Output the (X, Y) coordinate of the center of the cell containing the given text.  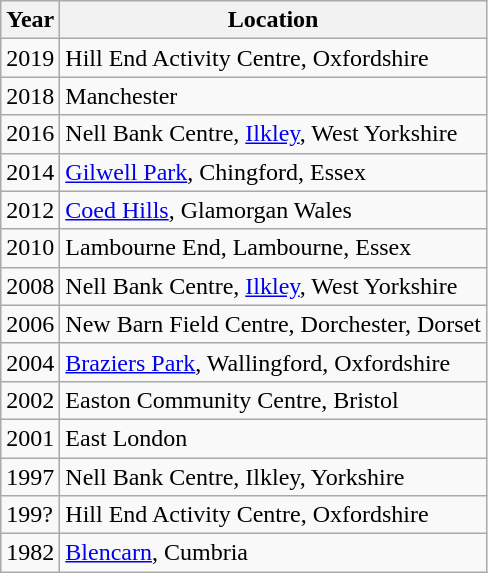
Year (30, 20)
199? (30, 515)
Location (274, 20)
Lambourne End, Lambourne, Essex (274, 248)
2016 (30, 134)
2008 (30, 286)
1997 (30, 477)
2014 (30, 172)
2006 (30, 324)
Easton Community Centre, Bristol (274, 400)
2018 (30, 96)
East London (274, 438)
1982 (30, 553)
2002 (30, 400)
Coed Hills, Glamorgan Wales (274, 210)
Nell Bank Centre, Ilkley, Yorkshire (274, 477)
2001 (30, 438)
Braziers Park, Wallingford, Oxfordshire (274, 362)
2010 (30, 248)
Gilwell Park, Chingford, Essex (274, 172)
Blencarn, Cumbria (274, 553)
2012 (30, 210)
2019 (30, 58)
New Barn Field Centre, Dorchester, Dorset (274, 324)
Manchester (274, 96)
2004 (30, 362)
